Identify which cell holds the provided text, then report its (X, Y) central coordinate. 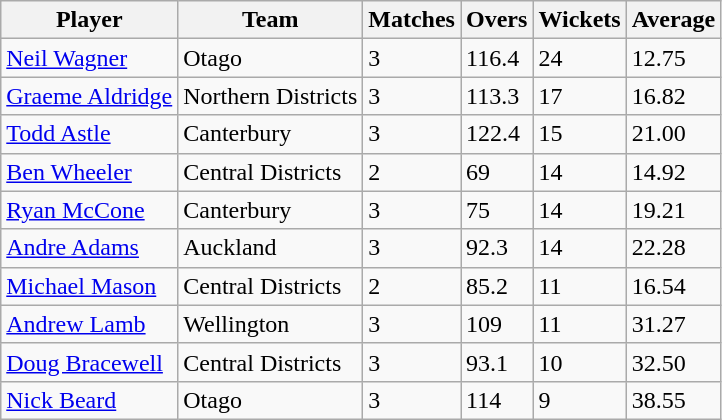
9 (580, 400)
92.3 (496, 248)
32.50 (674, 362)
Todd Astle (90, 134)
Northern Districts (270, 96)
Andrew Lamb (90, 324)
12.75 (674, 58)
24 (580, 58)
85.2 (496, 286)
16.54 (674, 286)
116.4 (496, 58)
109 (496, 324)
Andre Adams (90, 248)
15 (580, 134)
Ben Wheeler (90, 172)
Matches (412, 20)
14.92 (674, 172)
114 (496, 400)
22.28 (674, 248)
31.27 (674, 324)
Average (674, 20)
Michael Mason (90, 286)
19.21 (674, 210)
122.4 (496, 134)
Overs (496, 20)
Doug Bracewell (90, 362)
16.82 (674, 96)
Neil Wagner (90, 58)
Auckland (270, 248)
113.3 (496, 96)
21.00 (674, 134)
38.55 (674, 400)
Player (90, 20)
Nick Beard (90, 400)
Ryan McCone (90, 210)
17 (580, 96)
Graeme Aldridge (90, 96)
Wickets (580, 20)
93.1 (496, 362)
75 (496, 210)
Wellington (270, 324)
69 (496, 172)
10 (580, 362)
Team (270, 20)
